Find where the given text appears and provide that cell's center as (X, Y) coordinate. 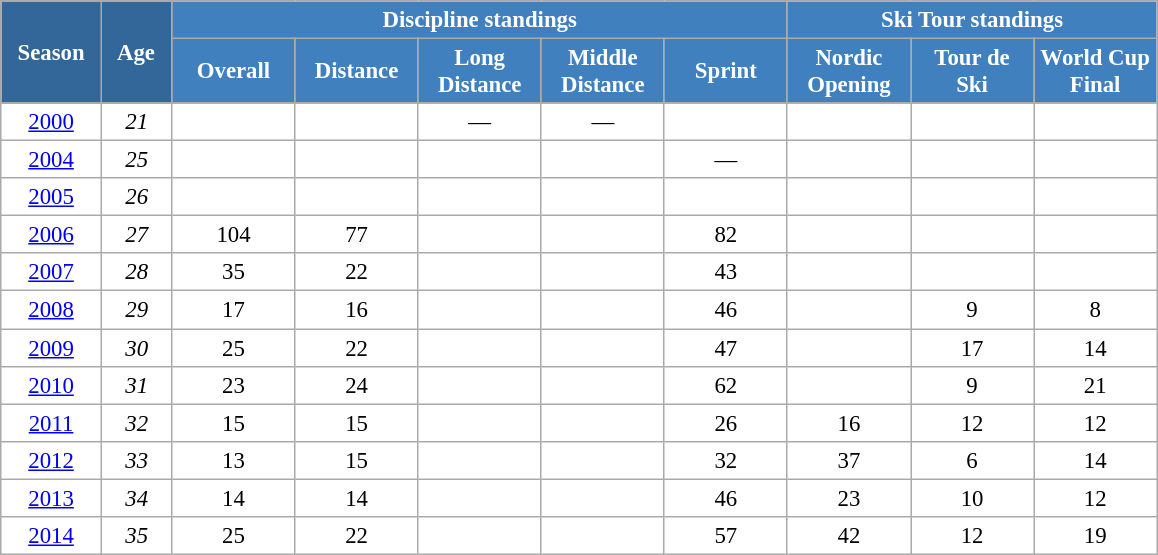
57 (726, 536)
2008 (52, 310)
6 (972, 460)
2000 (52, 122)
82 (726, 235)
2010 (52, 385)
2014 (52, 536)
10 (972, 498)
104 (234, 235)
28 (136, 273)
34 (136, 498)
37 (848, 460)
Sprint (726, 72)
NordicOpening (848, 72)
2013 (52, 498)
31 (136, 385)
Distance (356, 72)
27 (136, 235)
30 (136, 348)
Age (136, 52)
33 (136, 460)
77 (356, 235)
47 (726, 348)
2012 (52, 460)
2009 (52, 348)
Tour deSki (972, 72)
Season (52, 52)
Overall (234, 72)
29 (136, 310)
24 (356, 385)
Long Distance (480, 72)
13 (234, 460)
8 (1096, 310)
Middle Distance (602, 72)
Discipline standings (480, 20)
Ski Tour standings (972, 20)
2005 (52, 197)
2006 (52, 235)
World CupFinal (1096, 72)
19 (1096, 536)
42 (848, 536)
2011 (52, 423)
43 (726, 273)
62 (726, 385)
2007 (52, 273)
2004 (52, 160)
